Search for the cell housing the specified text and yield its [x, y] center coordinate. 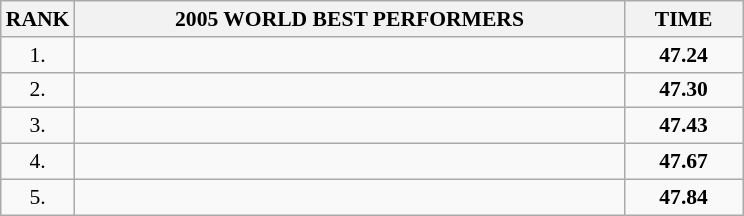
RANK [38, 19]
2. [38, 90]
47.67 [684, 162]
4. [38, 162]
3. [38, 126]
2005 WORLD BEST PERFORMERS [349, 19]
47.84 [684, 197]
5. [38, 197]
47.30 [684, 90]
TIME [684, 19]
47.43 [684, 126]
47.24 [684, 55]
1. [38, 55]
